Capture the cell that displays the provided text and extract its (X, Y) central coordinate. 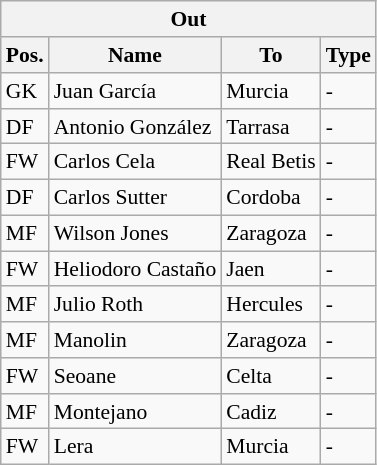
GK (25, 91)
Celta (270, 376)
Antonio González (136, 126)
Carlos Sutter (136, 197)
Lera (136, 447)
Heliodoro Castaño (136, 269)
Tarrasa (270, 126)
Hercules (270, 304)
Seoane (136, 376)
Julio Roth (136, 304)
To (270, 55)
Juan García (136, 91)
Out (188, 19)
Jaen (270, 269)
Real Betis (270, 162)
Carlos Cela (136, 162)
Name (136, 55)
Manolin (136, 340)
Type (348, 55)
Cordoba (270, 197)
Wilson Jones (136, 233)
Montejano (136, 411)
Cadiz (270, 411)
Pos. (25, 55)
